Determine the [x, y] coordinate at the center of the cell enclosing the given text.  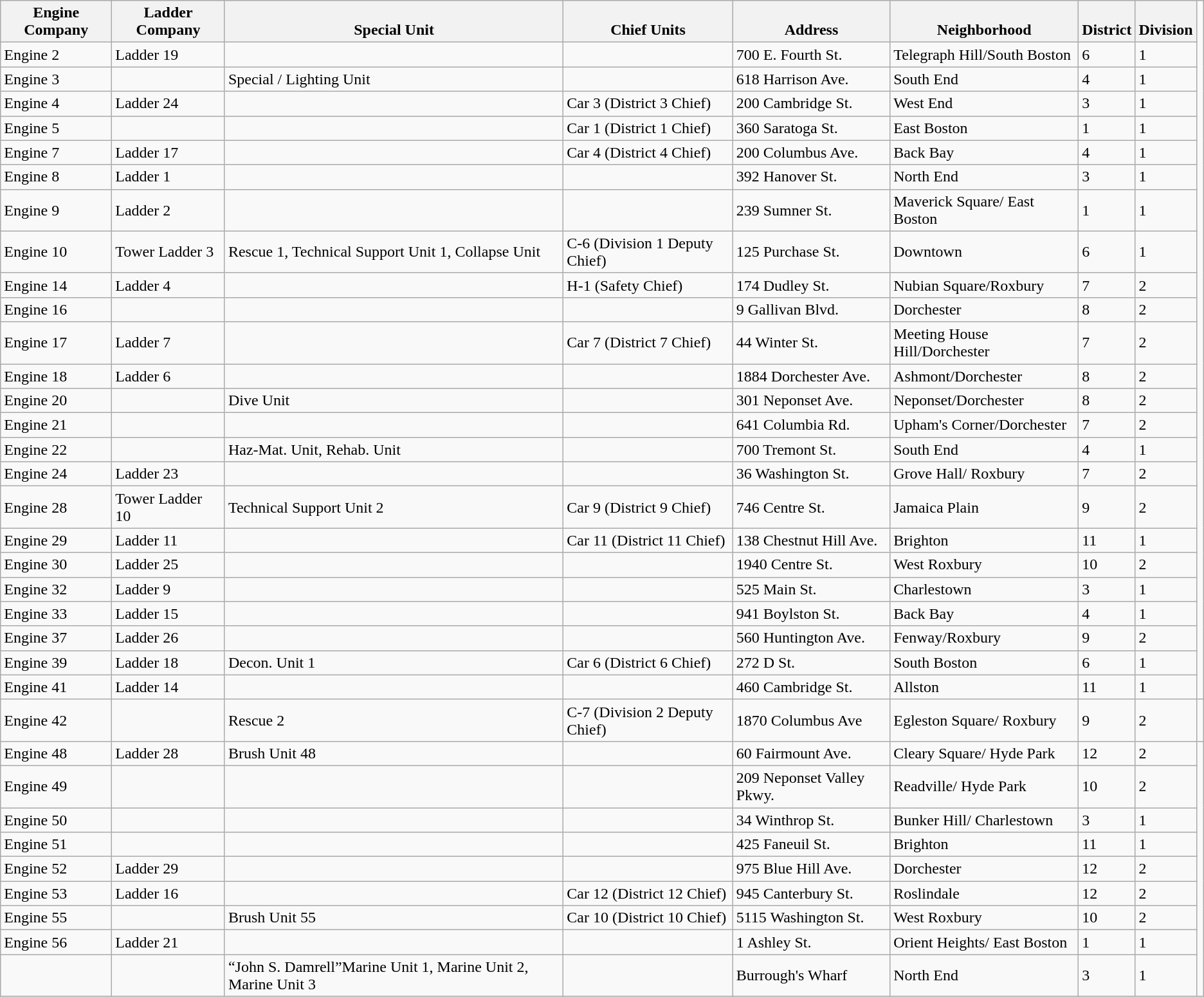
Dive Unit [394, 401]
Car 10 (District 10 Chief) [648, 918]
Haz-Mat. Unit, Rehab. Unit [394, 450]
Engine 28 [57, 507]
Engine 14 [57, 285]
Engine 52 [57, 869]
Ladder 21 [169, 942]
Engine 55 [57, 918]
360 Saratoga St. [811, 128]
Engine 49 [57, 786]
West End [984, 104]
425 Faneuil St. [811, 845]
700 Tremont St. [811, 450]
392 Hanover St. [811, 177]
Car 6 (District 6 Chief) [648, 663]
Engine 22 [57, 450]
641 Columbia Rd. [811, 425]
Ladder 16 [169, 893]
East Boston [984, 128]
“John S. Damrell”Marine Unit 1, Marine Unit 2, Marine Unit 3 [394, 975]
Engine 32 [57, 589]
South Boston [984, 663]
Ladder 6 [169, 376]
Decon. Unit 1 [394, 663]
Ladder 28 [169, 753]
Ladder 26 [169, 638]
Ladder Company [169, 22]
Ladder 7 [169, 342]
Engine 39 [57, 663]
525 Main St. [811, 589]
Jamaica Plain [984, 507]
Engine Company [57, 22]
Special / Lighting Unit [394, 79]
Car 11 (District 11 Chief) [648, 540]
C-6 (Division 1 Deputy Chief) [648, 252]
Ladder 4 [169, 285]
Fenway/Roxbury [984, 638]
Engine 30 [57, 565]
Engine 3 [57, 79]
Division [1165, 22]
Neponset/Dorchester [984, 401]
Grove Hall/ Roxbury [984, 474]
1870 Columbus Ave [811, 720]
Engine 51 [57, 845]
Maverick Square/ East Boston [984, 210]
200 Cambridge St. [811, 104]
Ladder 17 [169, 152]
Ladder 18 [169, 663]
Allston [984, 687]
125 Purchase St. [811, 252]
1940 Centre St. [811, 565]
60 Fairmount Ave. [811, 753]
Brush Unit 48 [394, 753]
Orient Heights/ East Boston [984, 942]
Engine 37 [57, 638]
138 Chestnut Hill Ave. [811, 540]
Ladder 23 [169, 474]
945 Canterbury St. [811, 893]
Engine 56 [57, 942]
Telegraph Hill/South Boston [984, 55]
9 Gallivan Blvd. [811, 309]
Chief Units [648, 22]
Engine 5 [57, 128]
District [1107, 22]
Engine 4 [57, 104]
Ladder 19 [169, 55]
Engine 7 [57, 152]
Car 7 (District 7 Chief) [648, 342]
Cleary Square/ Hyde Park [984, 753]
Address [811, 22]
Engine 18 [57, 376]
941 Boylston St. [811, 614]
Car 3 (District 3 Chief) [648, 104]
460 Cambridge St. [811, 687]
Neighborhood [984, 22]
Engine 21 [57, 425]
H-1 (Safety Chief) [648, 285]
Upham's Corner/Dorchester [984, 425]
C-7 (Division 2 Deputy Chief) [648, 720]
Engine 8 [57, 177]
5115 Washington St. [811, 918]
Roslindale [984, 893]
Car 9 (District 9 Chief) [648, 507]
44 Winter St. [811, 342]
200 Columbus Ave. [811, 152]
Ladder 14 [169, 687]
Engine 33 [57, 614]
Engine 24 [57, 474]
Engine 20 [57, 401]
272 D St. [811, 663]
34 Winthrop St. [811, 820]
Readville/ Hyde Park [984, 786]
Technical Support Unit 2 [394, 507]
Engine 53 [57, 893]
Car 12 (District 12 Chief) [648, 893]
Engine 50 [57, 820]
Bunker Hill/ Charlestown [984, 820]
Engine 10 [57, 252]
Ladder 15 [169, 614]
36 Washington St. [811, 474]
174 Dudley St. [811, 285]
Engine 17 [57, 342]
Ladder 25 [169, 565]
746 Centre St. [811, 507]
Ladder 1 [169, 177]
Engine 41 [57, 687]
Ladder 29 [169, 869]
Engine 48 [57, 753]
301 Neponset Ave. [811, 401]
Special Unit [394, 22]
Tower Ladder 10 [169, 507]
Egleston Square/ Roxbury [984, 720]
Ladder 9 [169, 589]
Nubian Square/Roxbury [984, 285]
Car 1 (District 1 Chief) [648, 128]
Ladder 2 [169, 210]
Ladder 11 [169, 540]
Engine 29 [57, 540]
239 Sumner St. [811, 210]
1 Ashley St. [811, 942]
Ladder 24 [169, 104]
Charlestown [984, 589]
618 Harrison Ave. [811, 79]
Rescue 2 [394, 720]
Rescue 1, Technical Support Unit 1, Collapse Unit [394, 252]
560 Huntington Ave. [811, 638]
Tower Ladder 3 [169, 252]
Engine 16 [57, 309]
Car 4 (District 4 Chief) [648, 152]
Downtown [984, 252]
Brush Unit 55 [394, 918]
975 Blue Hill Ave. [811, 869]
Engine 9 [57, 210]
700 E. Fourth St. [811, 55]
Meeting House Hill/Dorchester [984, 342]
Burrough's Wharf [811, 975]
1884 Dorchester Ave. [811, 376]
Engine 42 [57, 720]
209 Neponset Valley Pkwy. [811, 786]
Ashmont/Dorchester [984, 376]
Engine 2 [57, 55]
